Output the [X, Y] coordinate of the center of the cell containing the given text.  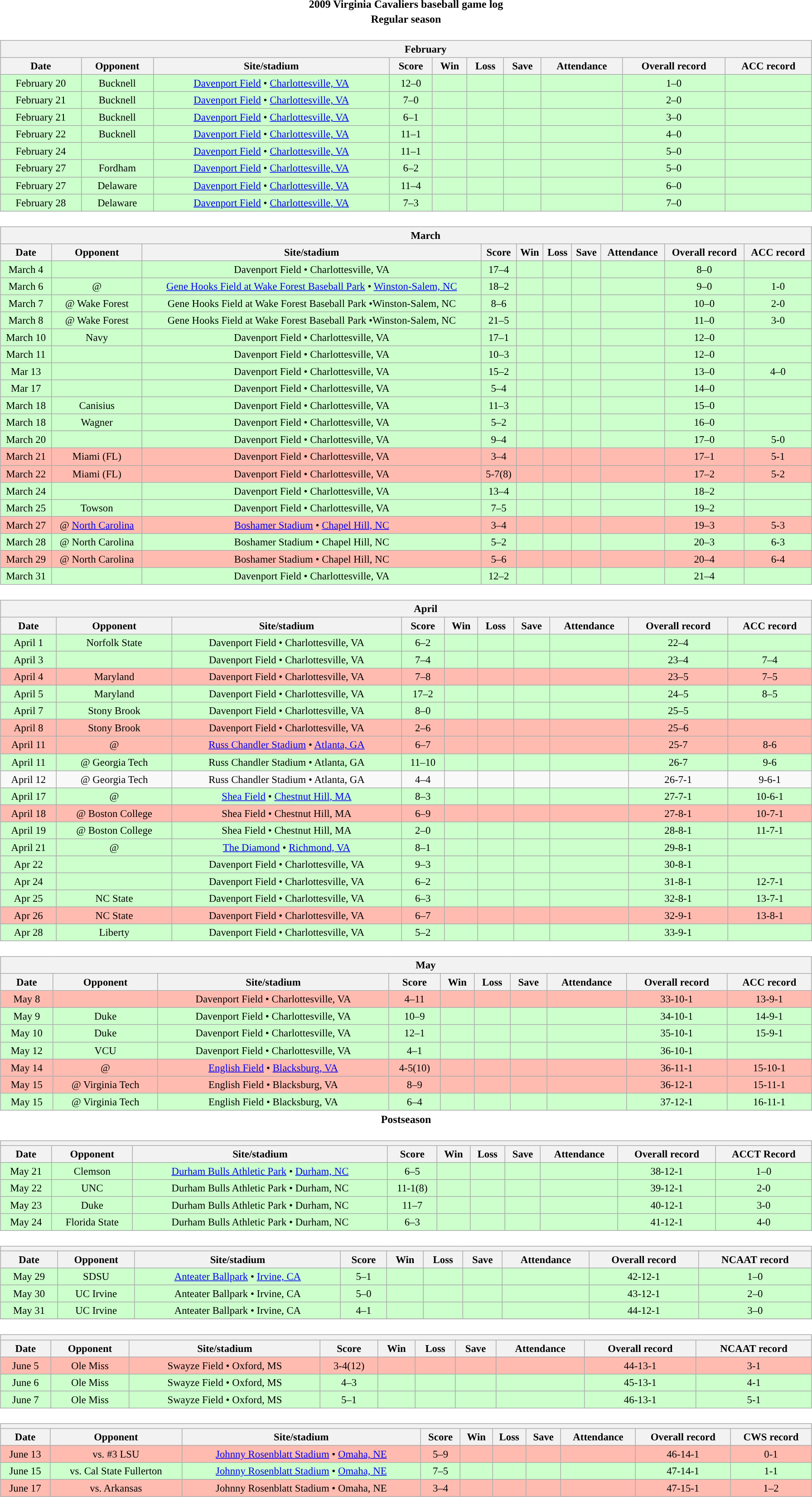
17–4 [498, 269]
13-8-1 [769, 915]
11–3 [498, 406]
5-3 [778, 525]
March 31 [26, 576]
Apr 26 [29, 915]
44-13-1 [640, 1366]
14-9-1 [769, 1016]
21–4 [704, 576]
June 15 [25, 1471]
February 20 [41, 83]
43-12-1 [643, 1294]
May 30 [29, 1294]
The Diamond • Richmond, VA [286, 847]
7–8 [423, 677]
9–0 [704, 286]
May 23 [26, 1205]
vs. Cal State Fullerton [116, 1471]
37-12-1 [677, 1102]
June 7 [25, 1400]
1–2 [771, 1488]
April 19 [29, 830]
June 6 [25, 1382]
June 5 [25, 1366]
19–2 [704, 508]
April 8 [29, 728]
23–4 [678, 660]
36-10-1 [677, 1050]
May 21 [26, 1171]
4-0 [764, 1222]
38-12-1 [667, 1171]
9–3 [423, 865]
41-12-1 [667, 1222]
May 8 [27, 999]
11-1(8) [412, 1188]
Canisius [97, 406]
14–0 [704, 389]
May 31 [29, 1311]
Fordham [117, 168]
March [406, 235]
Mar 17 [26, 389]
March 21 [26, 457]
March 24 [26, 491]
15–2 [498, 371]
May 14 [27, 1068]
April 17 [29, 796]
36-11-1 [677, 1068]
UNC [92, 1188]
12-7-1 [769, 881]
39-12-1 [667, 1188]
February 28 [41, 203]
Norfolk State [114, 643]
9–4 [498, 440]
10-7-1 [769, 813]
35-10-1 [677, 1033]
13–4 [498, 491]
33-10-1 [677, 999]
May 10 [27, 1033]
6–5 [412, 1171]
5–6 [498, 559]
34-10-1 [677, 1016]
16–0 [704, 423]
6–4 [415, 1102]
20–3 [704, 542]
8-6 [769, 745]
Clemson [92, 1171]
11–4 [411, 185]
17–0 [704, 440]
8–6 [498, 303]
Towson [97, 508]
March 6 [26, 286]
46-13-1 [640, 1400]
VCU [105, 1050]
25–6 [678, 728]
13-7-1 [769, 899]
36-12-1 [677, 1084]
26-7 [678, 762]
15-11-1 [769, 1084]
13–0 [704, 371]
5-0 [778, 440]
15–0 [704, 406]
April [406, 609]
Apr 28 [29, 933]
9-6 [769, 762]
19–3 [704, 525]
March 10 [26, 337]
May 9 [27, 1016]
24–5 [678, 694]
12–1 [415, 1033]
28-8-1 [678, 830]
5-2 [778, 474]
March 20 [26, 440]
1-1 [771, 1471]
42-12-1 [643, 1277]
8–3 [423, 796]
8–5 [769, 694]
March 29 [26, 559]
March 27 [26, 525]
Mar 13 [26, 371]
May 24 [26, 1222]
10-6-1 [769, 796]
11–0 [704, 321]
February 24 [41, 151]
1-0 [778, 286]
11–10 [423, 762]
40-12-1 [667, 1205]
8–1 [423, 847]
April 18 [29, 813]
31-8-1 [678, 881]
March 25 [26, 508]
February 22 [41, 134]
May [406, 965]
7–3 [411, 203]
Apr 22 [29, 865]
Liberty [114, 933]
April 7 [29, 711]
Navy [97, 337]
Apr 25 [29, 899]
6–0 [674, 185]
10–9 [415, 1016]
vs. #3 LSU [116, 1454]
March 8 [26, 321]
46-14-1 [683, 1454]
20–4 [704, 559]
3-1 [754, 1366]
11–7 [412, 1205]
3-4(12) [349, 1366]
10–3 [498, 355]
vs. Arkansas [116, 1488]
February [406, 49]
5–9 [440, 1454]
4–11 [415, 999]
2–6 [423, 728]
0-1 [771, 1454]
10–0 [704, 303]
12–2 [498, 576]
Apr 24 [29, 881]
16-11-1 [769, 1102]
Wagner [97, 423]
April 21 [29, 847]
32-8-1 [678, 899]
March 28 [26, 542]
April 3 [29, 660]
April 1 [29, 643]
June 13 [25, 1454]
April 4 [29, 677]
44-12-1 [643, 1311]
May 12 [27, 1050]
26-7-1 [678, 779]
6–9 [423, 813]
11-7-1 [769, 830]
8–9 [415, 1084]
March 7 [26, 303]
45-13-1 [640, 1382]
April 5 [29, 694]
CWS record [771, 1437]
ACCT Record [764, 1154]
4-5(10) [415, 1068]
15-9-1 [769, 1033]
29-8-1 [678, 847]
13-9-1 [769, 999]
15-10-1 [769, 1068]
32-9-1 [678, 915]
June 17 [25, 1488]
4–3 [349, 1382]
SDSU [96, 1277]
47-15-1 [683, 1488]
25-7 [678, 745]
27-8-1 [678, 813]
21–5 [498, 321]
25–5 [678, 711]
22–4 [678, 643]
9-6-1 [769, 779]
30-8-1 [678, 865]
6-3 [778, 542]
6–1 [411, 117]
March 11 [26, 355]
March 22 [26, 474]
May 29 [29, 1277]
4-1 [754, 1382]
5–4 [498, 389]
4–4 [423, 779]
23–5 [678, 677]
March 4 [26, 269]
April 12 [29, 779]
5-7(8) [498, 474]
May 22 [26, 1188]
6-4 [778, 559]
47-14-1 [683, 1471]
Gene Hooks Field at Wake Forest Baseball Park • Winston-Salem, NC [312, 286]
27-7-1 [678, 796]
Florida State [92, 1222]
33-9-1 [678, 933]
